Output the (x, y) coordinate of the center of the cell containing the given text.  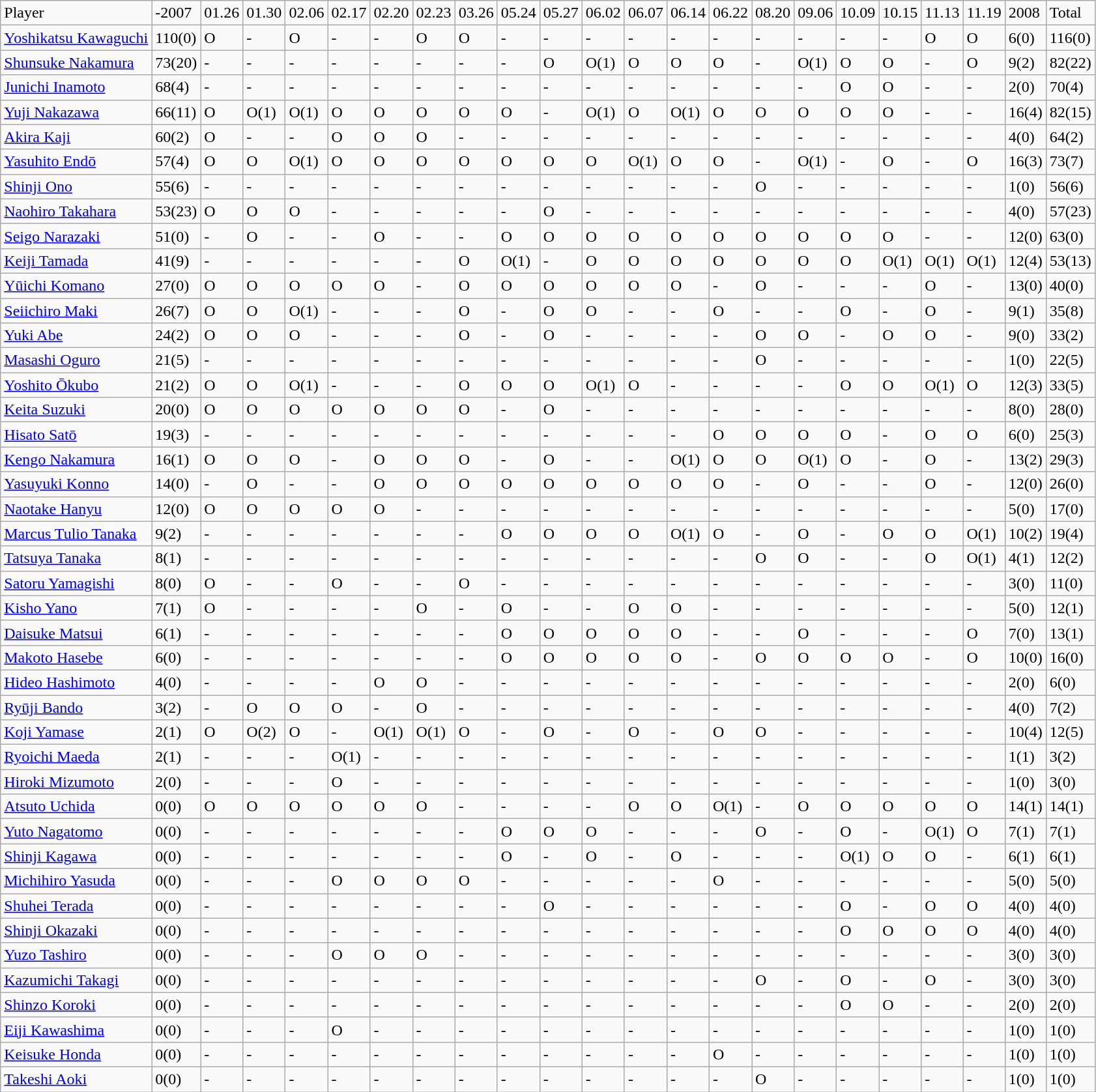
66(11) (176, 112)
1(1) (1026, 757)
55(6) (176, 186)
Seigo Narazaki (76, 236)
Seiichiro Maki (76, 311)
O(2) (265, 732)
33(2) (1070, 336)
53(13) (1070, 261)
Satoru Yamagishi (76, 583)
13(1) (1070, 633)
63(0) (1070, 236)
05.24 (519, 13)
06.22 (731, 13)
Yuki Abe (76, 336)
Ryūji Bando (76, 707)
Yasuyuki Konno (76, 484)
82(22) (1070, 63)
73(7) (1070, 162)
13(2) (1026, 459)
21(5) (176, 360)
7(2) (1070, 707)
12(3) (1026, 385)
16(1) (176, 459)
29(3) (1070, 459)
01.26 (222, 13)
22(5) (1070, 360)
11(0) (1070, 583)
35(8) (1070, 311)
Total (1070, 13)
Keisuke Honda (76, 1054)
Yuji Nakazawa (76, 112)
9(0) (1026, 336)
82(15) (1070, 112)
Shinji Kagawa (76, 856)
16(3) (1026, 162)
Junichi Inamoto (76, 87)
Shunsuke Nakamura (76, 63)
03.26 (476, 13)
14(0) (176, 484)
Shinzo Koroki (76, 1005)
02.20 (391, 13)
Player (76, 13)
56(6) (1070, 186)
19(4) (1070, 534)
06.14 (688, 13)
10.15 (901, 13)
Hiroki Mizumoto (76, 782)
10.09 (858, 13)
02.17 (349, 13)
Yuzo Tashiro (76, 955)
Keiji Tamada (76, 261)
Shinji Okazaki (76, 930)
10(4) (1026, 732)
19(3) (176, 435)
Kengo Nakamura (76, 459)
Ryoichi Maeda (76, 757)
64(2) (1070, 137)
Daisuke Matsui (76, 633)
16(4) (1026, 112)
7(0) (1026, 633)
Yuto Nagatomo (76, 831)
06.07 (645, 13)
Marcus Tulio Tanaka (76, 534)
Makoto Hasebe (76, 657)
01.30 (265, 13)
02.06 (306, 13)
25(3) (1070, 435)
Yoshito Ōkubo (76, 385)
Keita Suzuki (76, 410)
73(20) (176, 63)
Kisho Yano (76, 608)
Yoshikatsu Kawaguchi (76, 38)
16(0) (1070, 657)
41(9) (176, 261)
Takeshi Aoki (76, 1079)
51(0) (176, 236)
12(5) (1070, 732)
06.02 (603, 13)
09.06 (816, 13)
26(7) (176, 311)
17(0) (1070, 509)
Naotake Hanyu (76, 509)
Atsuto Uchida (76, 807)
Naohiro Takahara (76, 211)
Tatsuya Tanaka (76, 558)
05.27 (560, 13)
27(0) (176, 285)
60(2) (176, 137)
33(5) (1070, 385)
10(2) (1026, 534)
9(1) (1026, 311)
21(2) (176, 385)
28(0) (1070, 410)
110(0) (176, 38)
12(1) (1070, 608)
57(4) (176, 162)
40(0) (1070, 285)
Hideo Hashimoto (76, 682)
Yasuhito Endō (76, 162)
57(23) (1070, 211)
Michihiro Yasuda (76, 881)
24(2) (176, 336)
11.13 (942, 13)
Shinji Ono (76, 186)
116(0) (1070, 38)
Masashi Oguro (76, 360)
4(1) (1026, 558)
13(0) (1026, 285)
Akira Kaji (76, 137)
Shuhei Terada (76, 906)
10(0) (1026, 657)
12(2) (1070, 558)
Yūichi Komano (76, 285)
26(0) (1070, 484)
-2007 (176, 13)
11.19 (984, 13)
20(0) (176, 410)
70(4) (1070, 87)
12(4) (1026, 261)
53(23) (176, 211)
02.23 (434, 13)
Hisato Satō (76, 435)
8(1) (176, 558)
68(4) (176, 87)
Koji Yamase (76, 732)
Eiji Kawashima (76, 1029)
2008 (1026, 13)
08.20 (773, 13)
Kazumichi Takagi (76, 980)
